Search for the cell housing the specified text and yield its [x, y] center coordinate. 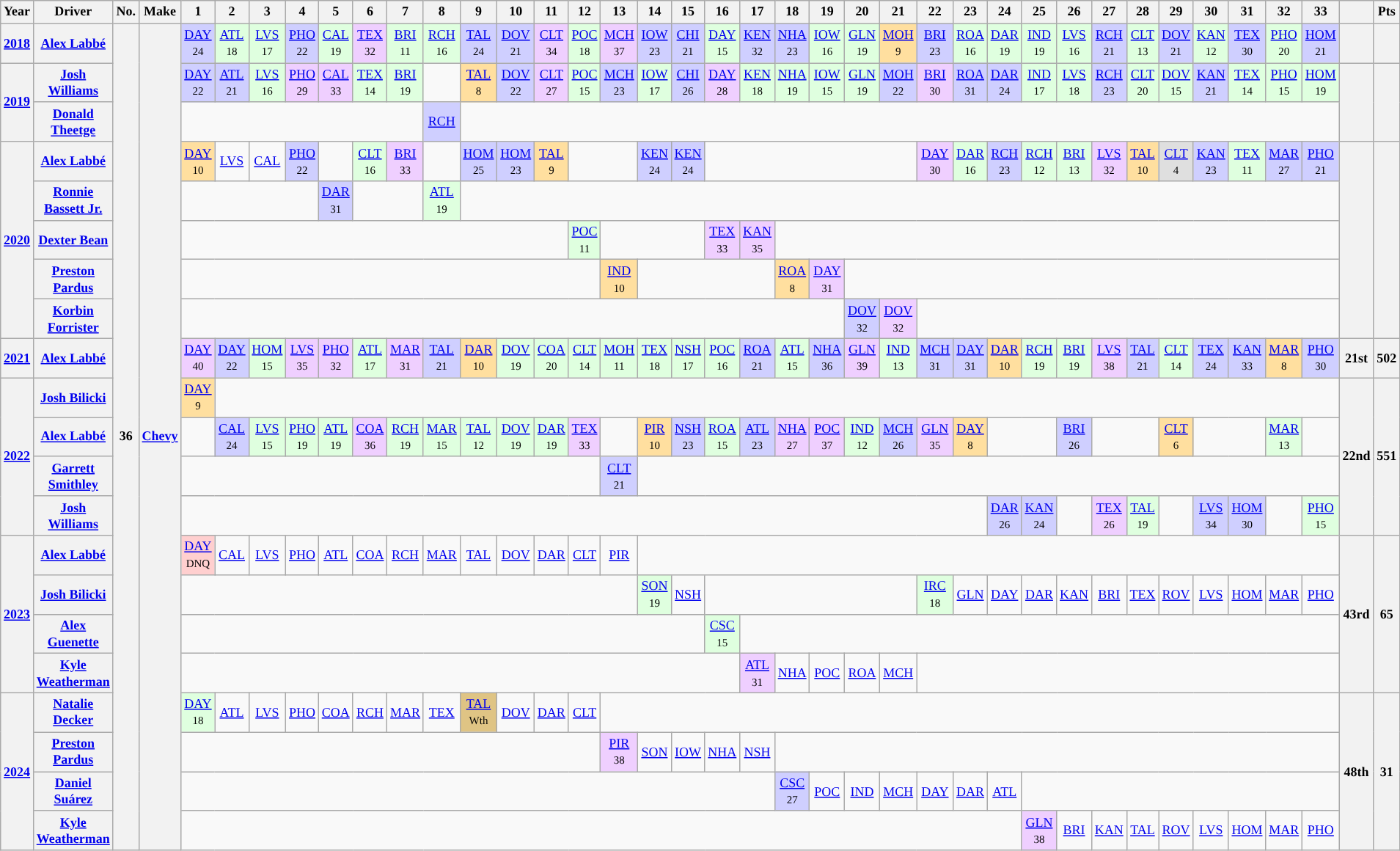
DAY9 [198, 398]
28 [1143, 12]
RCH12 [1039, 161]
TAL8 [478, 83]
11 [551, 12]
CHI26 [688, 83]
KEN18 [758, 83]
21st [1357, 358]
ATL21 [232, 83]
15 [688, 12]
PHO30 [1320, 358]
GLN35 [935, 437]
Chevy [160, 437]
CAL19 [336, 43]
2018 [18, 43]
IOW15 [827, 83]
20 [862, 12]
Make [160, 12]
BRI26 [1074, 437]
RCH16 [441, 43]
BRI13 [1074, 161]
4 [302, 12]
PIR38 [619, 752]
POC16 [722, 358]
MAR31 [406, 358]
IND13 [898, 358]
ATL17 [370, 358]
KAN33 [1247, 358]
33 [1320, 12]
MAR15 [441, 437]
21 [898, 12]
2021 [18, 358]
DAY40 [198, 358]
CLT16 [370, 161]
DOV15 [1176, 83]
IND [862, 792]
8 [441, 12]
Daniel Suárez [73, 792]
Ronnie Bassett Jr. [73, 201]
BRI33 [406, 161]
ROA8 [792, 280]
29 [1176, 12]
LVS38 [1109, 358]
ATL31 [758, 673]
HOM30 [1247, 516]
IND12 [862, 437]
TAL19 [1143, 516]
TEX24 [1211, 358]
ROA15 [722, 437]
GLN39 [862, 358]
LVS35 [302, 358]
CLT20 [1143, 83]
MAR13 [1284, 437]
SON19 [655, 594]
DAR31 [336, 201]
ROA31 [971, 83]
17 [758, 12]
9 [478, 12]
NHA19 [792, 83]
MOH22 [898, 83]
DAY8 [971, 437]
MCH23 [619, 83]
DOV22 [516, 83]
HOM21 [1320, 43]
DAY15 [722, 43]
IOW17 [655, 83]
19 [827, 12]
IRC18 [935, 594]
HOM15 [267, 358]
22 [935, 12]
6 [370, 12]
HOM25 [478, 161]
TEX26 [1109, 516]
CAL24 [232, 437]
2024 [18, 772]
SON [655, 752]
TAL10 [1143, 161]
MOH9 [898, 43]
Alex Guenette [73, 634]
NHA27 [792, 437]
COA20 [551, 358]
NSH17 [688, 358]
MCH26 [898, 437]
502 [1387, 358]
26 [1074, 12]
CLT34 [551, 43]
32 [1284, 12]
TEX32 [370, 43]
PIR [619, 555]
TAL24 [478, 43]
BRI30 [935, 83]
Year [18, 12]
KEN32 [758, 43]
IOW [688, 752]
16 [722, 12]
POC37 [827, 437]
Korbin Forrister [73, 319]
IOW16 [827, 43]
DAY28 [722, 83]
DAY30 [935, 161]
DAR26 [1005, 516]
TEX11 [1247, 161]
Pts [1387, 12]
RCH21 [1109, 43]
24 [1005, 12]
NSH23 [688, 437]
PHO21 [1320, 161]
KAN12 [1211, 43]
27 [1109, 12]
MAR27 [1284, 161]
65 [1387, 615]
ATL15 [792, 358]
23 [971, 12]
1 [198, 12]
13 [619, 12]
IND10 [619, 280]
COA36 [370, 437]
CLT6 [1176, 437]
5 [336, 12]
LVS34 [1211, 516]
KAN21 [1211, 83]
MCH37 [619, 43]
PHO19 [302, 437]
ATL23 [758, 437]
3 [267, 12]
MCH31 [935, 358]
CSC15 [722, 634]
CLT27 [551, 83]
CLT13 [1143, 43]
HOM23 [516, 161]
DAY24 [198, 43]
LVS15 [267, 437]
7 [406, 12]
DAYDNQ [198, 555]
14 [655, 12]
CAL33 [336, 83]
DAY10 [198, 161]
BRI23 [935, 43]
22nd [1357, 456]
2022 [18, 456]
IND19 [1039, 43]
Donald Theetge [73, 122]
2019 [18, 103]
Natalie Decker [73, 712]
HOM19 [1320, 83]
BRI11 [406, 43]
36 [126, 437]
Driver [73, 12]
10 [516, 12]
IOW23 [655, 43]
LVS32 [1109, 161]
DAY18 [198, 712]
TEX30 [1247, 43]
KAN23 [1211, 161]
NHA23 [792, 43]
TALWth [478, 712]
GLN38 [1039, 830]
CHI21 [688, 43]
ROA [862, 673]
43rd [1357, 615]
2020 [18, 240]
POC11 [584, 240]
ATL18 [232, 43]
MOH11 [619, 358]
PIR10 [655, 437]
12 [584, 12]
PHO20 [1284, 43]
ROA21 [758, 358]
551 [1387, 456]
2 [232, 12]
KAN35 [758, 240]
LVS18 [1074, 83]
Dexter Bean [73, 240]
TAL12 [478, 437]
DAR16 [971, 161]
ROA16 [971, 43]
TEX18 [655, 358]
CSC27 [792, 792]
PHO29 [302, 83]
GLN [971, 594]
48th [1357, 772]
POC15 [584, 83]
NHA36 [827, 358]
IND17 [1039, 83]
30 [1211, 12]
DAR24 [1005, 83]
Garrett Smithley [73, 476]
POC18 [584, 43]
CLT21 [619, 476]
LVS17 [267, 43]
CLT4 [1176, 161]
PHO32 [336, 358]
KAN24 [1039, 516]
MAR8 [1284, 358]
25 [1039, 12]
TAL9 [551, 161]
18 [792, 12]
No. [126, 12]
2023 [18, 615]
